Determine the (x, y) coordinate at the center of the cell enclosing the given text.  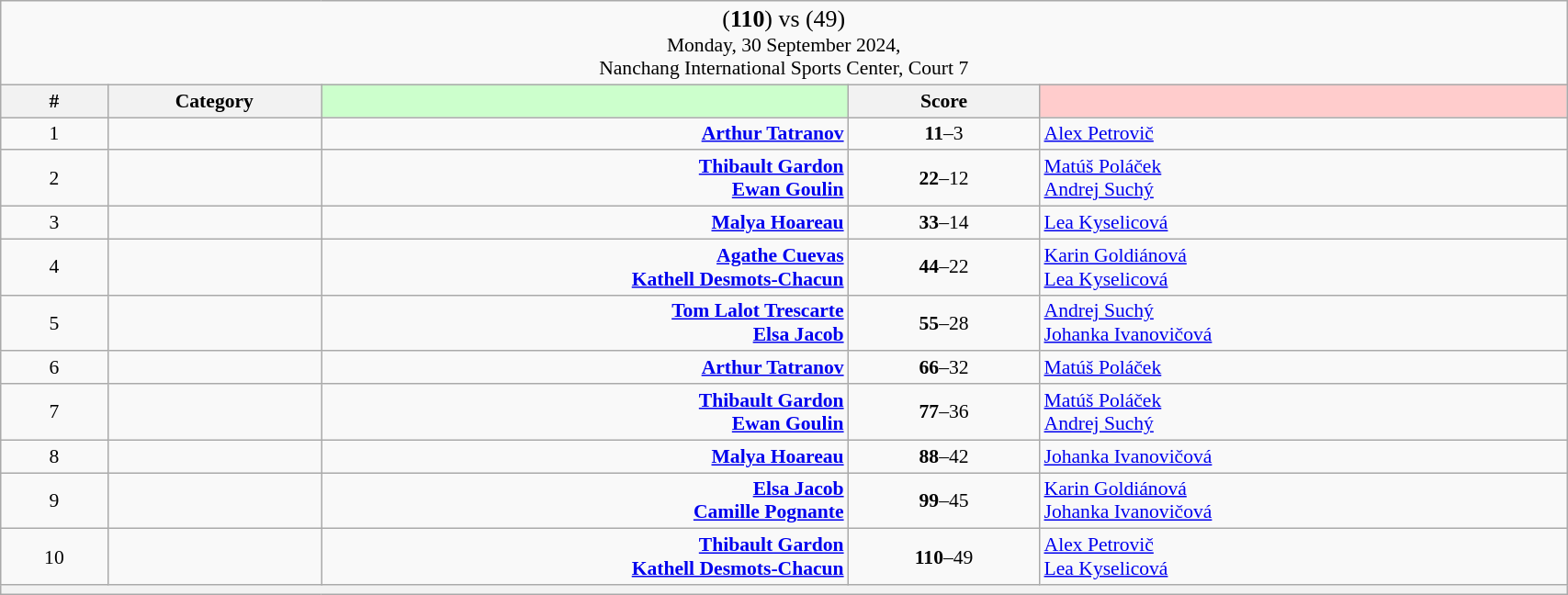
6 (54, 368)
Karin Goldiánová Johanka Ivanovičová (1303, 501)
110–49 (944, 556)
Tom Lalot Trescarte Elsa Jacob (585, 323)
22–12 (944, 178)
Category (215, 101)
Andrej Suchý Johanka Ivanovičová (1303, 323)
55–28 (944, 323)
Agathe Cuevas Kathell Desmots-Chacun (585, 266)
2 (54, 178)
Alex Petrovič Lea Kyselicová (1303, 556)
Matúš Poláček (1303, 368)
1 (54, 134)
66–32 (944, 368)
Alex Petrovič (1303, 134)
Thibault Gardon Kathell Desmots-Chacun (585, 556)
Karin Goldiánová Lea Kyselicová (1303, 266)
8 (54, 456)
99–45 (944, 501)
Elsa Jacob Camille Pognante (585, 501)
Johanka Ivanovičová (1303, 456)
9 (54, 501)
3 (54, 223)
5 (54, 323)
44–22 (944, 266)
4 (54, 266)
(110) vs (49)Monday, 30 September 2024, Nanchang International Sports Center, Court 7 (784, 42)
7 (54, 411)
Lea Kyselicová (1303, 223)
77–36 (944, 411)
10 (54, 556)
11–3 (944, 134)
33–14 (944, 223)
Score (944, 101)
88–42 (944, 456)
# (54, 101)
